Detect which cell encompasses the target text, then output its [x, y] center coordinate. 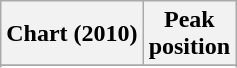
Peak position [189, 34]
Chart (2010) [72, 34]
